Detect which cell encompasses the target text, then output its (x, y) center coordinate. 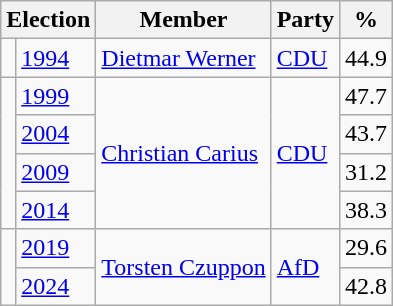
Election (48, 20)
2009 (56, 172)
43.7 (366, 134)
Christian Carius (184, 153)
2024 (56, 286)
38.3 (366, 210)
31.2 (366, 172)
Member (184, 20)
% (366, 20)
Party (305, 20)
1999 (56, 96)
2004 (56, 134)
44.9 (366, 58)
29.6 (366, 248)
2014 (56, 210)
47.7 (366, 96)
Dietmar Werner (184, 58)
2019 (56, 248)
42.8 (366, 286)
AfD (305, 267)
1994 (56, 58)
Torsten Czuppon (184, 267)
